Capture the cell that displays the provided text and extract its [x, y] central coordinate. 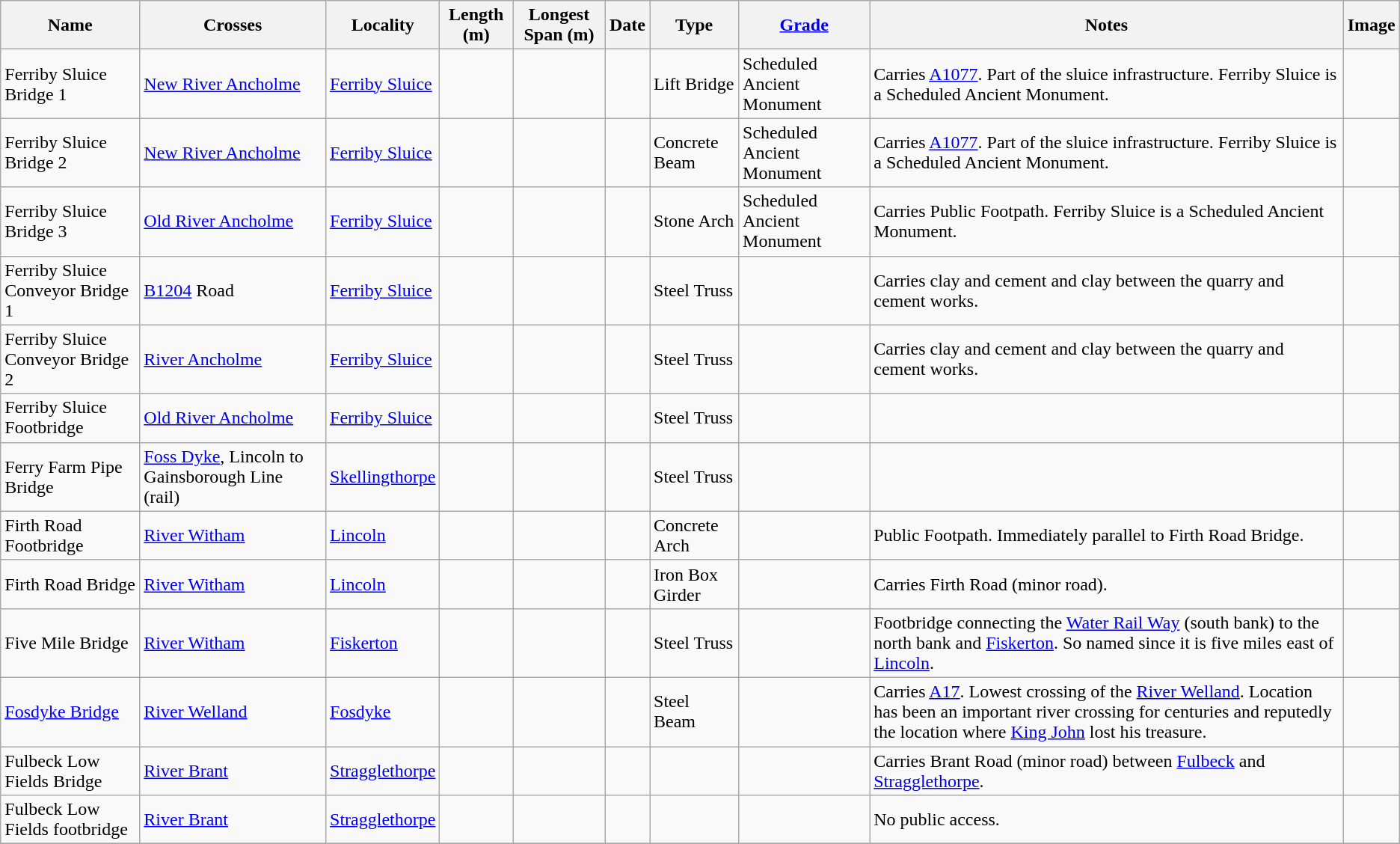
Ferriby Sluice Bridge 3 [70, 221]
Locality [383, 25]
Ferry Farm Pipe Bridge [70, 477]
Public Footpath. Immediately parallel to Firth Road Bridge. [1107, 536]
Image [1372, 25]
River Ancholme [233, 359]
B1204 Road [233, 290]
Ferriby Sluice Bridge 1 [70, 84]
Fosdyke Bridge [70, 712]
Ferriby Sluice Footbridge [70, 418]
Concrete Arch [694, 536]
Foss Dyke, Lincoln to Gainsborough Line (rail) [233, 477]
Skellingthorpe [383, 477]
Crosses [233, 25]
Length (m) [476, 25]
Ferriby Sluice Conveyor Bridge 2 [70, 359]
Carries Firth Road (minor road). [1107, 584]
Concrete Beam [694, 153]
Steel Beam [694, 712]
Name [70, 25]
Fulbeck Low Fields Bridge [70, 771]
Type [694, 25]
Ferriby Sluice Conveyor Bridge 1 [70, 290]
Fiskerton [383, 643]
Carries Public Footpath. Ferriby Sluice is a Scheduled Ancient Monument. [1107, 221]
Grade [805, 25]
Fulbeck Low Fields footbridge [70, 820]
Carries Brant Road (minor road) between Fulbeck and Stragglethorpe. [1107, 771]
No public access. [1107, 820]
Date [627, 25]
Notes [1107, 25]
Five Mile Bridge [70, 643]
Firth Road Bridge [70, 584]
Fosdyke [383, 712]
Footbridge connecting the Water Rail Way (south bank) to the north bank and Fiskerton. So named since it is five miles east of Lincoln. [1107, 643]
Longest Span (m) [559, 25]
Ferriby Sluice Bridge 2 [70, 153]
River Welland [233, 712]
Firth Road Footbridge [70, 536]
Lift Bridge [694, 84]
Stone Arch [694, 221]
Iron Box Girder [694, 584]
